Determine the (x, y) coordinate at the center of the cell enclosing the given text.  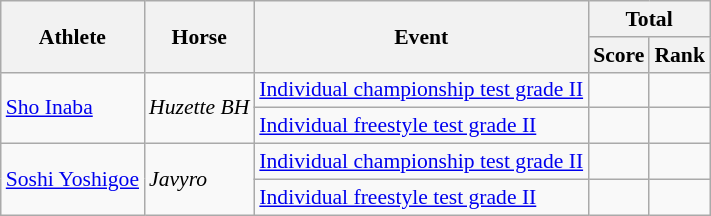
Event (421, 36)
Score (618, 55)
Sho Inaba (72, 108)
Athlete (72, 36)
Huzette BH (199, 108)
Rank (680, 55)
Javyro (199, 180)
Total (649, 19)
Horse (199, 36)
Soshi Yoshigoe (72, 180)
